From the cell containing the given text, extract its center point as (x, y) coordinate. 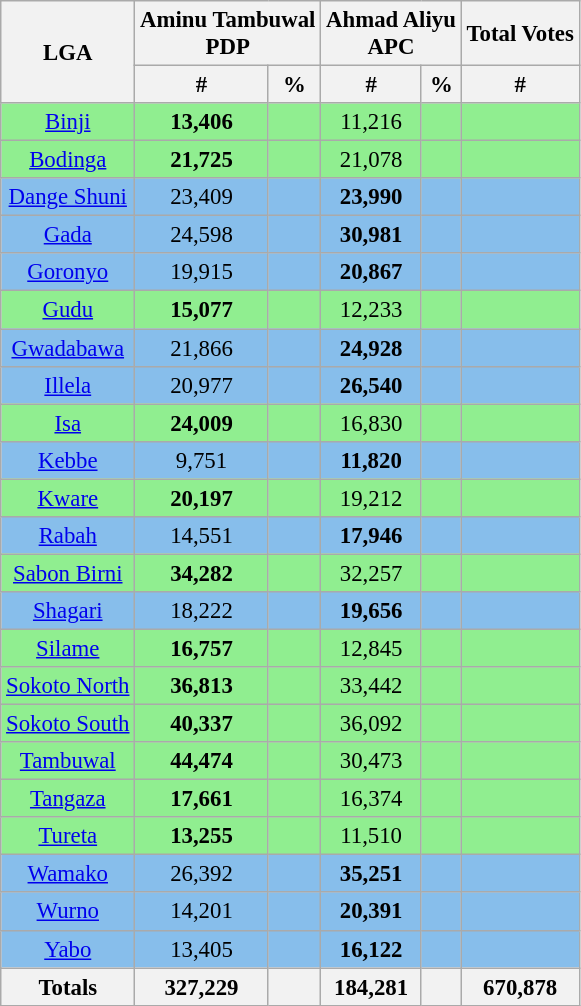
Gudu (68, 310)
26,540 (372, 385)
Silame (68, 648)
19,212 (372, 498)
21,725 (202, 160)
23,990 (372, 197)
Sokoto South (68, 724)
21,078 (372, 160)
13,255 (202, 836)
24,598 (202, 235)
Gada (68, 235)
9,751 (202, 460)
Ahmad AliyuAPC (391, 34)
20,867 (372, 273)
35,251 (372, 874)
11,820 (372, 460)
Kebbe (68, 460)
Bodinga (68, 160)
Isa (68, 423)
36,092 (372, 724)
20,391 (372, 912)
Goronyo (68, 273)
670,878 (520, 987)
Binji (68, 122)
12,233 (372, 310)
16,122 (372, 949)
Tangaza (68, 799)
23,409 (202, 197)
19,656 (372, 611)
13,405 (202, 949)
Wurno (68, 912)
184,281 (372, 987)
327,229 (202, 987)
30,473 (372, 761)
24,009 (202, 423)
LGA (68, 52)
32,257 (372, 573)
11,216 (372, 122)
17,946 (372, 536)
16,757 (202, 648)
11,510 (372, 836)
Total Votes (520, 34)
36,813 (202, 686)
40,337 (202, 724)
Illela (68, 385)
Tambuwal (68, 761)
Dange Shuni (68, 197)
17,661 (202, 799)
Gwadabawa (68, 348)
16,374 (372, 799)
20,977 (202, 385)
21,866 (202, 348)
16,830 (372, 423)
34,282 (202, 573)
Rabah (68, 536)
Kware (68, 498)
Aminu TambuwalPDP (228, 34)
Tureta (68, 836)
33,442 (372, 686)
26,392 (202, 874)
15,077 (202, 310)
Yabo (68, 949)
12,845 (372, 648)
Shagari (68, 611)
Sokoto North (68, 686)
19,915 (202, 273)
14,551 (202, 536)
Wamako (68, 874)
30,981 (372, 235)
14,201 (202, 912)
13,406 (202, 122)
44,474 (202, 761)
Sabon Birni (68, 573)
Totals (68, 987)
18,222 (202, 611)
20,197 (202, 498)
24,928 (372, 348)
